Identify which cell holds the provided text, then report its [X, Y] central coordinate. 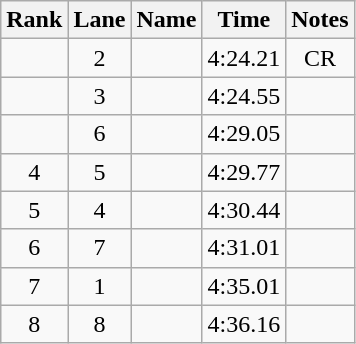
3 [100, 96]
4:35.01 [244, 286]
Notes [320, 20]
4:29.77 [244, 172]
4:24.21 [244, 58]
Time [244, 20]
CR [320, 58]
Lane [100, 20]
4:29.05 [244, 134]
2 [100, 58]
Rank [34, 20]
1 [100, 286]
Name [166, 20]
4:36.16 [244, 324]
4:30.44 [244, 210]
4:24.55 [244, 96]
4:31.01 [244, 248]
